Output the (x, y) coordinate of the center of the cell containing the given text.  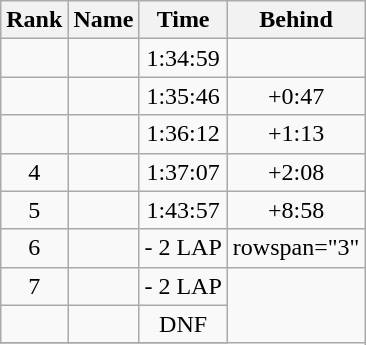
1:35:46 (183, 96)
4 (34, 172)
rowspan="3" (296, 248)
Behind (296, 20)
+1:13 (296, 134)
Time (183, 20)
6 (34, 248)
+2:08 (296, 172)
5 (34, 210)
+8:58 (296, 210)
1:34:59 (183, 58)
+0:47 (296, 96)
1:43:57 (183, 210)
1:36:12 (183, 134)
Name (104, 20)
DNF (183, 324)
1:37:07 (183, 172)
7 (34, 286)
Rank (34, 20)
